Identify which cell holds the provided text, then report its [X, Y] central coordinate. 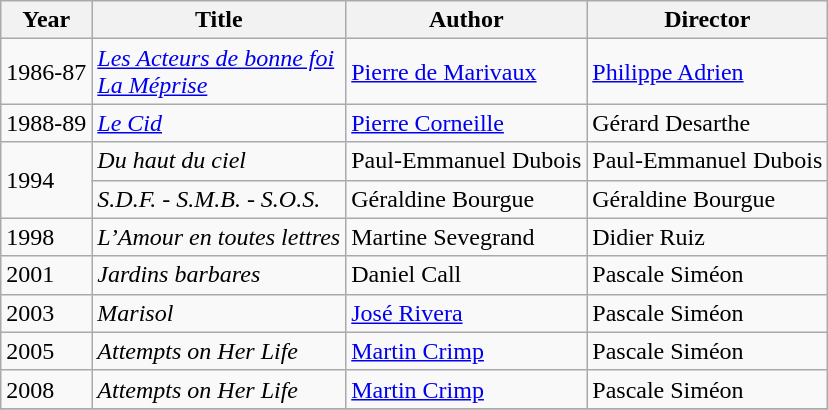
1986-87 [46, 72]
Daniel Call [466, 275]
Les Acteurs de bonne foiLa Méprise [219, 72]
Pierre de Marivaux [466, 72]
2008 [46, 389]
L’Amour en toutes lettres [219, 237]
Pierre Corneille [466, 123]
2005 [46, 351]
Didier Ruiz [708, 237]
Martine Sevegrand [466, 237]
Philippe Adrien [708, 72]
2003 [46, 313]
Author [466, 20]
Le Cid [219, 123]
Du haut du ciel [219, 161]
2001 [46, 275]
1998 [46, 237]
Marisol [219, 313]
Title [219, 20]
1994 [46, 180]
Director [708, 20]
Gérard Desarthe [708, 123]
José Rivera [466, 313]
1988-89 [46, 123]
Year [46, 20]
Jardins barbares [219, 275]
S.D.F. - S.M.B. - S.O.S. [219, 199]
